Detect which cell encompasses the target text, then output its (x, y) center coordinate. 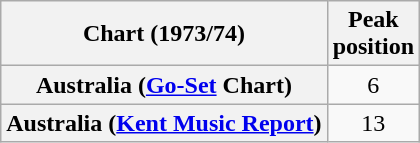
Peakposition (373, 34)
Chart (1973/74) (164, 34)
13 (373, 123)
6 (373, 85)
Australia (Kent Music Report) (164, 123)
Australia (Go-Set Chart) (164, 85)
